Return the [X, Y] coordinate for the center point of the cell that contains the specified text.  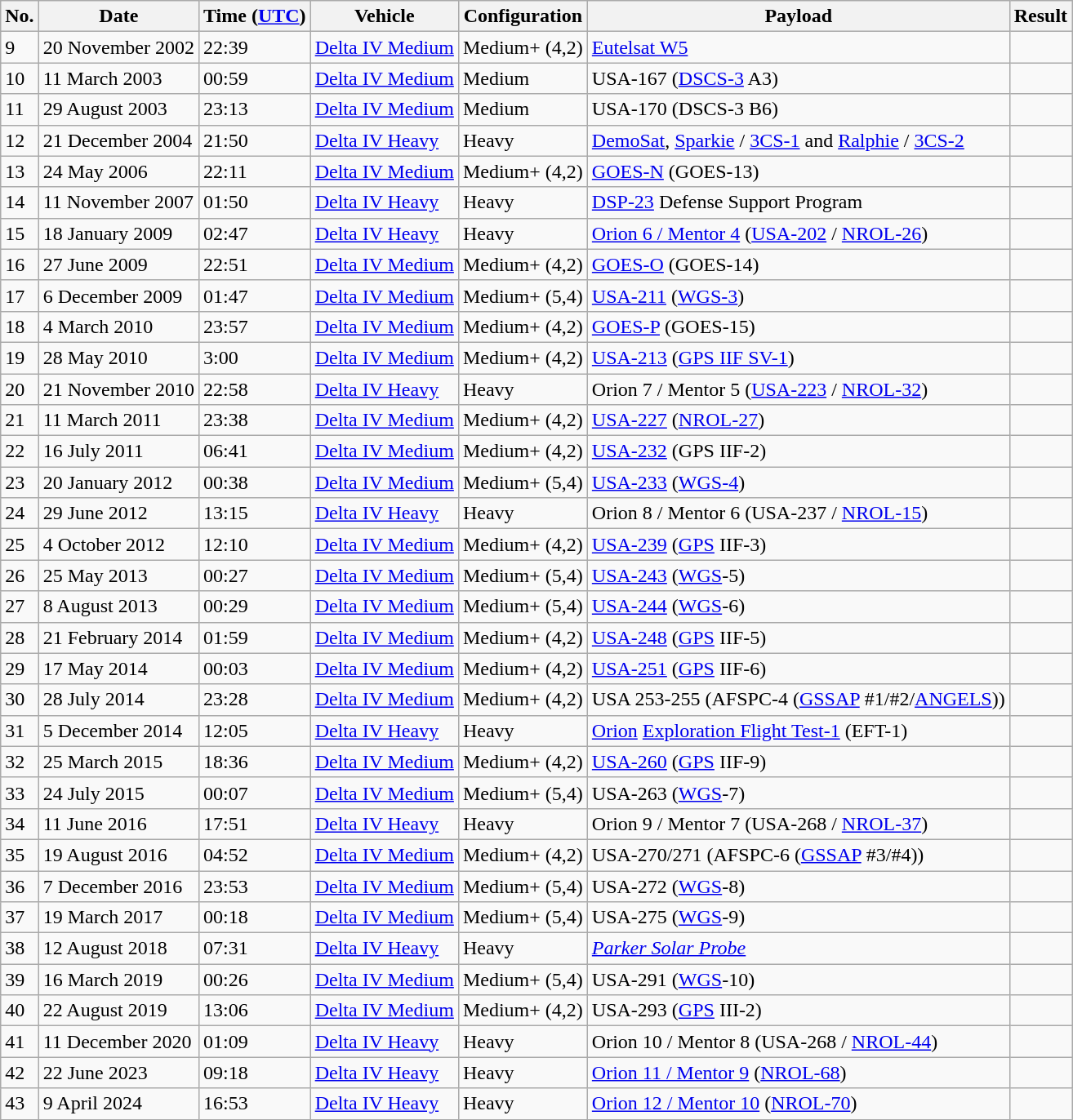
04:52 [255, 855]
DemoSat, Sparkie / 3CS-1 and Ralphie / 3CS-2 [799, 140]
00:38 [255, 482]
GOES-O (GOES-14) [799, 264]
USA-291 (WGS-10) [799, 980]
10 [20, 78]
Time (UTC) [255, 16]
USA-239 (GPS IIF-3) [799, 544]
9 [20, 47]
21 February 2014 [118, 638]
22:51 [255, 264]
42 [20, 1073]
22 June 2023 [118, 1073]
13:06 [255, 1011]
Orion 8 / Mentor 6 (USA-237 / NROL-15) [799, 513]
Date [118, 16]
18:36 [255, 762]
38 [20, 949]
32 [20, 762]
11 June 2016 [118, 824]
16 [20, 264]
22:39 [255, 47]
USA-263 (WGS-7) [799, 793]
26 [20, 576]
USA-244 (WGS-6) [799, 607]
USA-270/271 (AFSPC-6 (GSSAP #3/#4)) [799, 855]
14 [20, 202]
34 [20, 824]
Orion Exploration Flight Test-1 (EFT-1) [799, 731]
No. [20, 16]
3:00 [255, 358]
00:18 [255, 918]
18 January 2009 [118, 233]
GOES-P (GOES-15) [799, 327]
24 [20, 513]
01:59 [255, 638]
00:03 [255, 669]
25 March 2015 [118, 762]
27 [20, 607]
16 March 2019 [118, 980]
Parker Solar Probe [799, 949]
12 [20, 140]
5 December 2014 [118, 731]
21 November 2010 [118, 389]
41 [20, 1042]
27 June 2009 [118, 264]
4 March 2010 [118, 327]
11 March 2011 [118, 420]
43 [20, 1104]
25 [20, 544]
22:58 [255, 389]
23:53 [255, 886]
USA-167 (DSCS-3 A3) [799, 78]
15 [20, 233]
07:31 [255, 949]
11 [20, 109]
11 March 2003 [118, 78]
USA-227 (NROL-27) [799, 420]
12 August 2018 [118, 949]
Orion 10 / Mentor 8 (USA-268 / NROL-44) [799, 1042]
28 [20, 638]
29 [20, 669]
11 December 2020 [118, 1042]
22:11 [255, 171]
21 [20, 420]
Orion 11 / Mentor 9 (NROL-68) [799, 1073]
GOES-N (GOES-13) [799, 171]
USA-248 (GPS IIF-5) [799, 638]
28 May 2010 [118, 358]
29 June 2012 [118, 513]
22 [20, 451]
USA-233 (WGS-4) [799, 482]
22 August 2019 [118, 1011]
02:47 [255, 233]
37 [20, 918]
Result [1040, 16]
12:05 [255, 731]
31 [20, 731]
23:38 [255, 420]
18 [20, 327]
21 December 2004 [118, 140]
28 July 2014 [118, 700]
23 [20, 482]
36 [20, 886]
24 May 2006 [118, 171]
00:26 [255, 980]
33 [20, 793]
11 November 2007 [118, 202]
20 January 2012 [118, 482]
30 [20, 700]
16 July 2011 [118, 451]
24 July 2015 [118, 793]
Orion 12 / Mentor 10 (NROL-70) [799, 1104]
19 [20, 358]
9 April 2024 [118, 1104]
Vehicle [384, 16]
USA-211 (WGS-3) [799, 296]
17:51 [255, 824]
23:13 [255, 109]
23:28 [255, 700]
17 [20, 296]
23:57 [255, 327]
21:50 [255, 140]
01:47 [255, 296]
01:50 [255, 202]
00:27 [255, 576]
DSP-23 Defense Support Program [799, 202]
USA-213 (GPS IIF SV-1) [799, 358]
USA-232 (GPS IIF-2) [799, 451]
8 August 2013 [118, 607]
USA-272 (WGS-8) [799, 886]
19 March 2017 [118, 918]
USA 253-255 (AFSPC-4 (GSSAP #1/#2/ANGELS)) [799, 700]
01:09 [255, 1042]
16:53 [255, 1104]
13:15 [255, 513]
Eutelsat W5 [799, 47]
20 [20, 389]
Payload [799, 16]
35 [20, 855]
Orion 9 / Mentor 7 (USA-268 / NROL-37) [799, 824]
20 November 2002 [118, 47]
29 August 2003 [118, 109]
40 [20, 1011]
13 [20, 171]
USA-293 (GPS III-2) [799, 1011]
USA-170 (DSCS-3 B6) [799, 109]
25 May 2013 [118, 576]
06:41 [255, 451]
00:29 [255, 607]
USA-260 (GPS IIF-9) [799, 762]
USA-275 (WGS-9) [799, 918]
00:59 [255, 78]
Orion 6 / Mentor 4 (USA-202 / NROL-26) [799, 233]
Configuration [523, 16]
6 December 2009 [118, 296]
Orion 7 / Mentor 5 (USA-223 / NROL-32) [799, 389]
19 August 2016 [118, 855]
USA-243 (WGS-5) [799, 576]
12:10 [255, 544]
7 December 2016 [118, 886]
4 October 2012 [118, 544]
USA-251 (GPS IIF-6) [799, 669]
00:07 [255, 793]
17 May 2014 [118, 669]
09:18 [255, 1073]
39 [20, 980]
